Return [X, Y] of the center of cell containing provided text 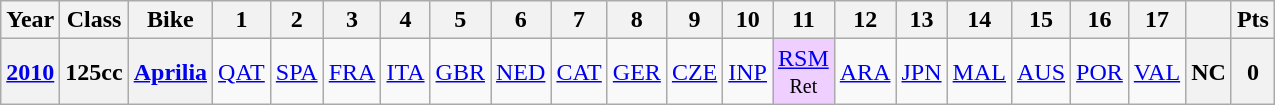
GER [636, 72]
17 [1156, 20]
Pts [1252, 20]
ARA [865, 72]
3 [352, 20]
NED [520, 72]
QAT [242, 72]
SPA [296, 72]
Year [30, 20]
125cc [94, 72]
5 [460, 20]
Bike [170, 20]
13 [922, 20]
Aprilia [170, 72]
8 [636, 20]
GBR [460, 72]
MAL [979, 72]
2010 [30, 72]
FRA [352, 72]
ITA [406, 72]
1 [242, 20]
11 [803, 20]
0 [1252, 72]
9 [694, 20]
AUS [1040, 72]
2 [296, 20]
RSMRet [803, 72]
16 [1100, 20]
CZE [694, 72]
4 [406, 20]
6 [520, 20]
CAT [579, 72]
7 [579, 20]
POR [1100, 72]
14 [979, 20]
VAL [1156, 72]
15 [1040, 20]
Class [94, 20]
INP [748, 72]
JPN [922, 72]
NC [1209, 72]
12 [865, 20]
10 [748, 20]
